Output the [X, Y] coordinate of the center of the cell containing the given text.  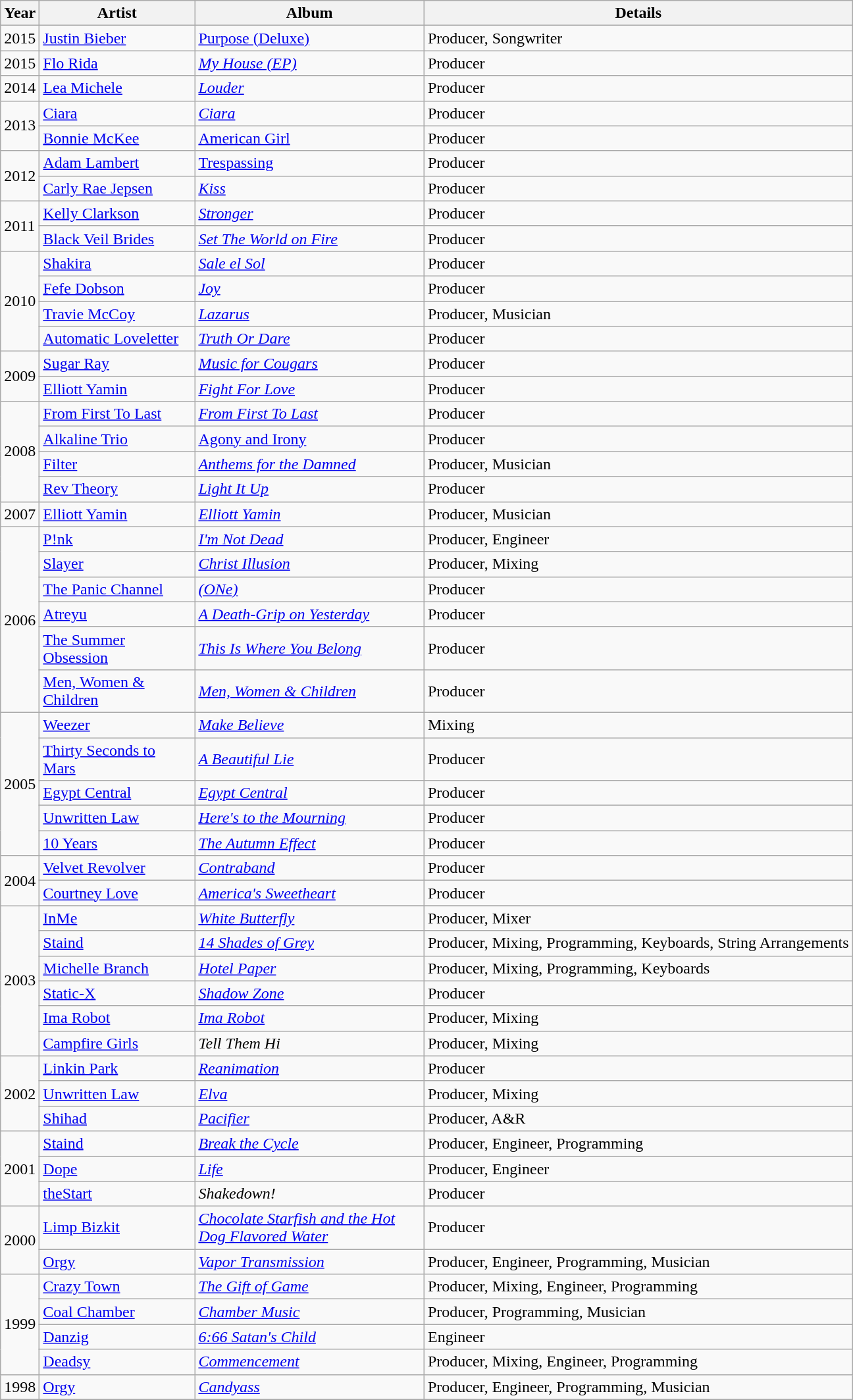
My House (EP) [309, 63]
2014 [20, 88]
Break the Cycle [309, 1143]
Year [20, 13]
2004 [20, 881]
Sale el Sol [309, 263]
(ONe) [309, 589]
Vapor Transmission [309, 1262]
Light It Up [309, 489]
1999 [20, 1324]
InMe [117, 918]
White Butterfly [309, 918]
Atreyu [117, 614]
Shihad [117, 1118]
Candyass [309, 1387]
Louder [309, 88]
Album [309, 13]
Michelle Branch [117, 968]
American Girl [309, 138]
Danzig [117, 1337]
Rev Theory [117, 489]
2009 [20, 376]
Details [638, 13]
Travie McCoy [117, 314]
Slayer [117, 564]
Producer, Mixing, Programming, Keyboards, String Arrangements [638, 943]
theStart [117, 1194]
Static-X [117, 993]
Campfire Girls [117, 1043]
America's Sweetheart [309, 893]
Adam Lambert [117, 163]
Reanimation [309, 1068]
Agony and Irony [309, 439]
Velvet Revolver [117, 868]
P!nk [117, 539]
2002 [20, 1093]
Thirty Seconds to Mars [117, 758]
Christ Illusion [309, 564]
A Beautiful Lie [309, 758]
Life [309, 1168]
Flo Rida [117, 63]
2001 [20, 1168]
Sugar Ray [117, 364]
Lazarus [309, 314]
The Gift of Game [309, 1287]
Producer, Engineer, Programming [638, 1143]
Fight For Love [309, 389]
Joy [309, 288]
1998 [20, 1387]
This Is Where You Belong [309, 648]
2008 [20, 452]
Shakira [117, 263]
The Autumn Effect [309, 843]
Linkin Park [117, 1068]
Producer, Mixer [638, 918]
2010 [20, 301]
The Panic Channel [117, 589]
Courtney Love [117, 893]
The Summer Obsession [117, 648]
2012 [20, 176]
Contraband [309, 868]
Shadow Zone [309, 993]
Justin Bieber [117, 38]
2005 [20, 783]
Producer, Programming, Musician [638, 1312]
Tell Them Hi [309, 1043]
Kelly Clarkson [117, 213]
Fefe Dobson [117, 288]
2006 [20, 619]
Chocolate Starfish and the Hot Dog Flavored Water [309, 1228]
Automatic Loveletter [117, 339]
Carly Rae Jepsen [117, 188]
Trespassing [309, 163]
Anthems for the Damned [309, 464]
2003 [20, 981]
Bonnie McKee [117, 138]
Truth Or Dare [309, 339]
Alkaline Trio [117, 439]
10 Years [117, 843]
Producer, Songwriter [638, 38]
Black Veil Brides [117, 238]
6:66 Satan's Child [309, 1337]
Commencement [309, 1362]
Here's to the Mourning [309, 818]
Shakedown! [309, 1194]
Producer, Mixing, Programming, Keyboards [638, 968]
2011 [20, 226]
Dope [117, 1168]
Limp Bizkit [117, 1228]
2007 [20, 514]
2013 [20, 126]
2000 [20, 1240]
Chamber Music [309, 1312]
Lea Michele [117, 88]
Set The World on Fire [309, 238]
Coal Chamber [117, 1312]
A Death-Grip on Yesterday [309, 614]
Artist [117, 13]
Kiss [309, 188]
Filter [117, 464]
Engineer [638, 1337]
Crazy Town [117, 1287]
Weezer [117, 725]
Purpose (Deluxe) [309, 38]
Music for Cougars [309, 364]
Pacifier [309, 1118]
Hotel Paper [309, 968]
Elva [309, 1093]
I'm Not Dead [309, 539]
Producer, A&R [638, 1118]
Deadsy [117, 1362]
Stronger [309, 213]
14 Shades of Grey [309, 943]
Make Believe [309, 725]
Mixing [638, 725]
